Output the [X, Y] coordinate of the center of the cell containing the given text.  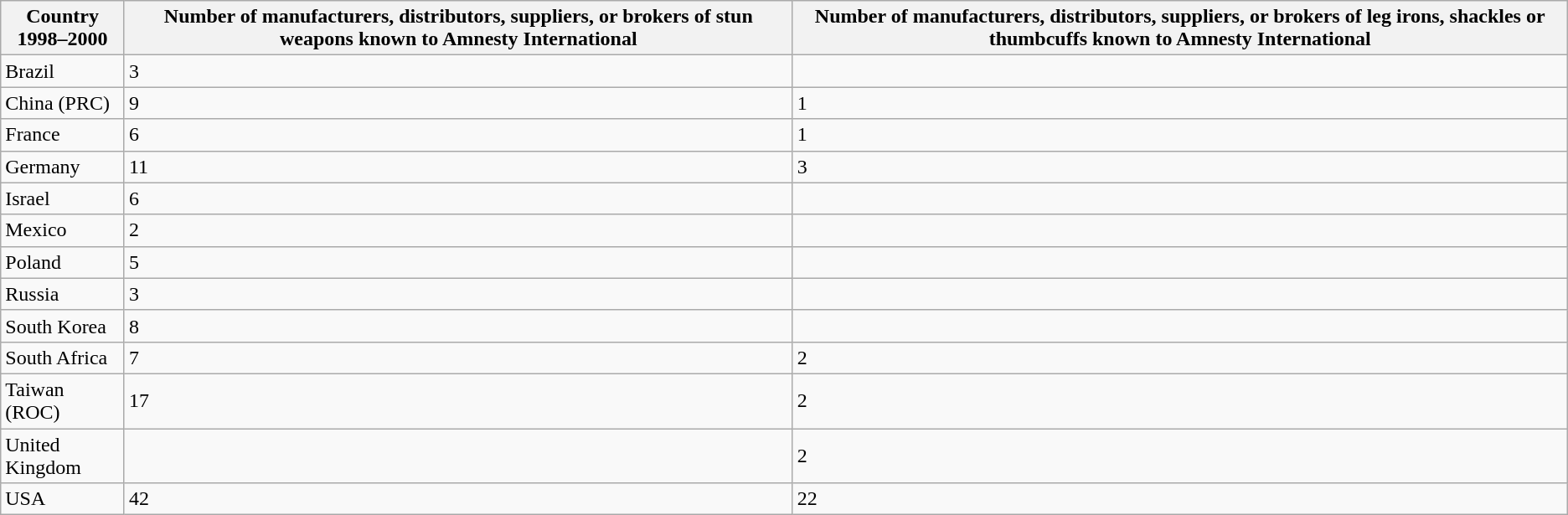
8 [458, 326]
11 [458, 167]
9 [458, 103]
South Africa [63, 358]
22 [1179, 499]
Number of manufacturers, distributors, suppliers, or brokers of leg irons, shackles or thumbcuffs known to Amnesty International [1179, 28]
Israel [63, 198]
Number of manufacturers, distributors, suppliers, or brokers of stun weapons known to Amnesty International [458, 28]
5 [458, 262]
Poland [63, 262]
France [63, 135]
Brazil [63, 71]
United Kingdom [63, 456]
Mexico [63, 230]
7 [458, 358]
Russia [63, 294]
Germany [63, 167]
17 [458, 400]
Taiwan (ROC) [63, 400]
China (PRC) [63, 103]
South Korea [63, 326]
42 [458, 499]
USA [63, 499]
Country1998–2000 [63, 28]
